Find where the given text appears and provide that cell's center as (x, y) coordinate. 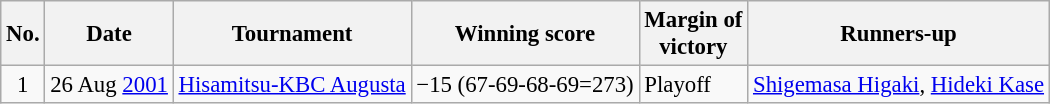
Playoff (694, 85)
Tournament (292, 34)
1 (23, 85)
No. (23, 34)
26 Aug 2001 (109, 85)
Hisamitsu-KBC Augusta (292, 85)
Shigemasa Higaki, Hideki Kase (899, 85)
−15 (67-69-68-69=273) (525, 85)
Margin ofvictory (694, 34)
Runners-up (899, 34)
Date (109, 34)
Winning score (525, 34)
